Find where the given text appears and provide that cell's center as [x, y] coordinate. 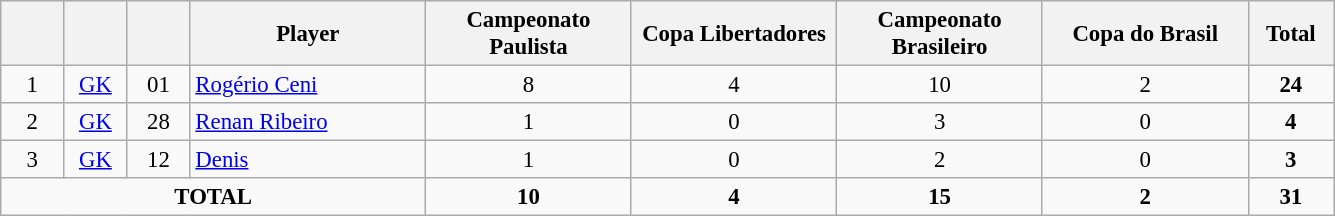
31 [1291, 197]
Copa Libertadores [734, 34]
Player [308, 34]
Denis [308, 160]
Rogério Ceni [308, 85]
28 [158, 122]
12 [158, 160]
Campeonato Paulista [529, 34]
8 [529, 85]
TOTAL [214, 197]
Copa do Brasil [1145, 34]
Total [1291, 34]
24 [1291, 85]
01 [158, 85]
Campeonato Brasileiro [940, 34]
15 [940, 197]
Renan Ribeiro [308, 122]
